Find where the given text appears and provide that cell's center as [x, y] coordinate. 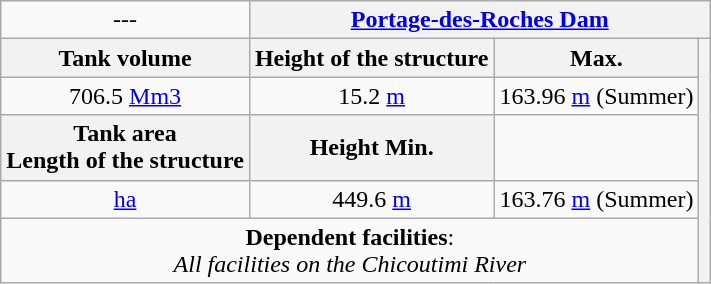
Height of the structure [372, 58]
Dependent facilities: All facilities on the Chicoutimi River [350, 250]
Height Min. [372, 148]
163.76 m (Summer) [596, 199]
Tank volume [126, 58]
--- [126, 20]
449.6 m [372, 199]
Tank areaLength of the structure [126, 148]
Max. [596, 58]
163.96 m (Summer) [596, 96]
ha [126, 199]
706.5 Mm3 [126, 96]
Portage-des-Roches Dam [480, 20]
15.2 m [372, 96]
